Pinpoint the cell where the given text exists, returning its (x, y) midpoint coordinate. 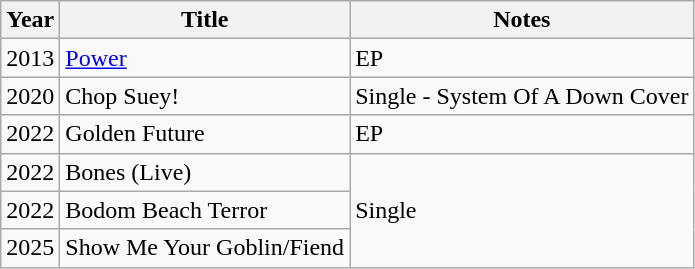
2013 (30, 58)
Notes (522, 20)
Show Me Your Goblin/Fiend (205, 248)
Single (522, 210)
2020 (30, 96)
Bones (Live) (205, 172)
Golden Future (205, 134)
Chop Suey! (205, 96)
Bodom Beach Terror (205, 210)
Title (205, 20)
2025 (30, 248)
Single - System Of A Down Cover (522, 96)
Power (205, 58)
Year (30, 20)
